Locate the cell with the specified text and output its [X, Y] center coordinate. 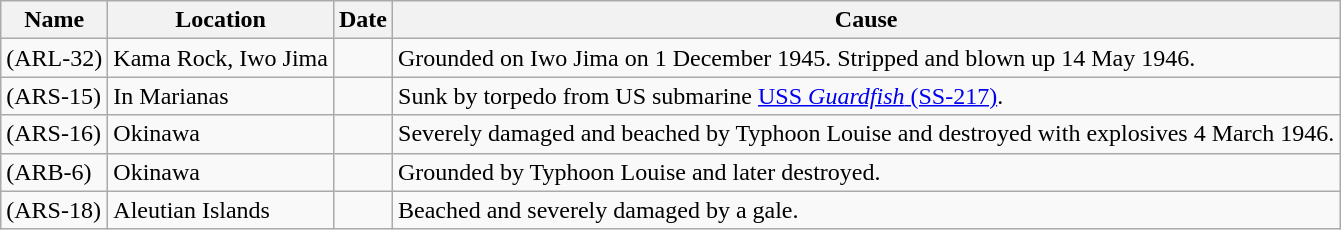
Aleutian Islands [221, 210]
Date [362, 20]
Beached and severely damaged by a gale. [866, 210]
Grounded on Iwo Jima on 1 December 1945. Stripped and blown up 14 May 1946. [866, 58]
Grounded by Typhoon Louise and later destroyed. [866, 172]
Location [221, 20]
Sunk by torpedo from US submarine USS Guardfish (SS-217). [866, 96]
Kama Rock, Iwo Jima [221, 58]
(ARS-15) [54, 96]
In Marianas [221, 96]
(ARS-16) [54, 134]
Severely damaged and beached by Typhoon Louise and destroyed with explosives 4 March 1946. [866, 134]
(ARS-18) [54, 210]
Name [54, 20]
(ARL-32) [54, 58]
Cause [866, 20]
(ARB-6) [54, 172]
